Determine the (X, Y) coordinate at the center of the cell enclosing the given text.  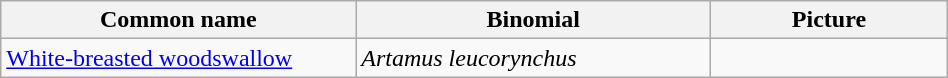
Picture (830, 20)
White-breasted woodswallow (178, 58)
Artamus leucorynchus (534, 58)
Binomial (534, 20)
Common name (178, 20)
